Output the [X, Y] coordinate of the center of the cell containing the given text.  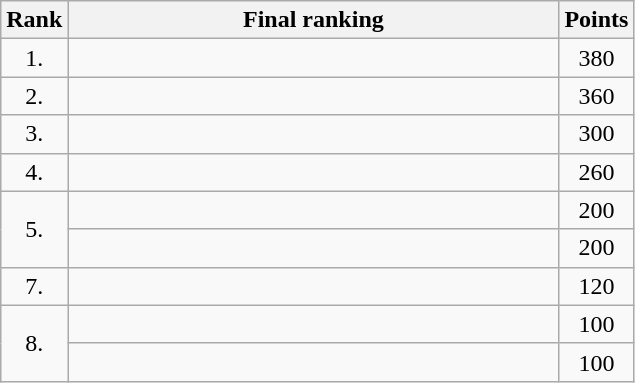
3. [34, 134]
300 [596, 134]
8. [34, 343]
4. [34, 172]
7. [34, 286]
380 [596, 58]
Final ranking [314, 20]
2. [34, 96]
260 [596, 172]
120 [596, 286]
Points [596, 20]
Rank [34, 20]
5. [34, 229]
1. [34, 58]
360 [596, 96]
